Scan for the cell matching the given text and deliver its (x, y) coordinate at center. 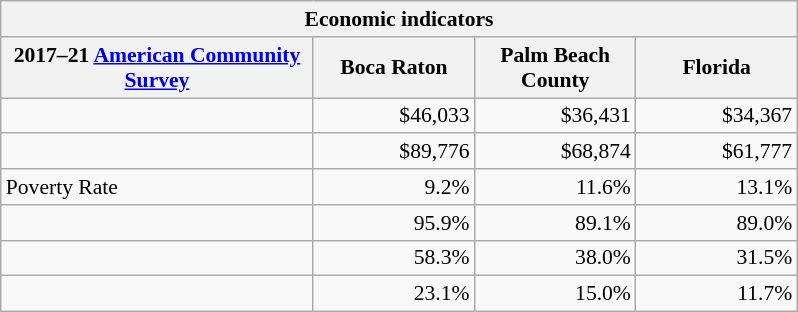
38.0% (556, 258)
$89,776 (394, 152)
2017–21 American Community Survey (158, 68)
13.1% (716, 187)
9.2% (394, 187)
11.6% (556, 187)
$61,777 (716, 152)
Florida (716, 68)
15.0% (556, 294)
$46,033 (394, 116)
Palm Beach County (556, 68)
$68,874 (556, 152)
11.7% (716, 294)
89.1% (556, 223)
89.0% (716, 223)
$34,367 (716, 116)
Poverty Rate (158, 187)
95.9% (394, 223)
58.3% (394, 258)
31.5% (716, 258)
Boca Raton (394, 68)
23.1% (394, 294)
$36,431 (556, 116)
Economic indicators (399, 19)
